Search for the cell housing the specified text and yield its [X, Y] center coordinate. 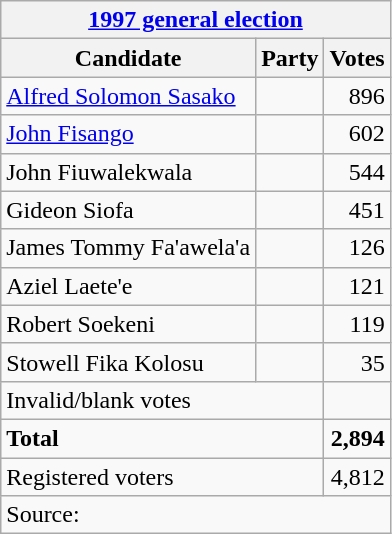
35 [357, 362]
126 [357, 248]
4,812 [357, 477]
121 [357, 286]
Aziel Laete'e [128, 286]
Alfred Solomon Sasako [128, 96]
2,894 [357, 438]
451 [357, 210]
John Fiuwalekwala [128, 172]
896 [357, 96]
Total [162, 438]
1997 general election [196, 20]
Party [290, 58]
Robert Soekeni [128, 324]
Invalid/blank votes [162, 400]
Gideon Siofa [128, 210]
119 [357, 324]
John Fisango [128, 134]
Registered voters [162, 477]
602 [357, 134]
544 [357, 172]
Votes [357, 58]
Stowell Fika Kolosu [128, 362]
Source: [196, 515]
James Tommy Fa'awela'a [128, 248]
Candidate [128, 58]
